Provide the (x, y) coordinate of the cell's center where the given text is located.  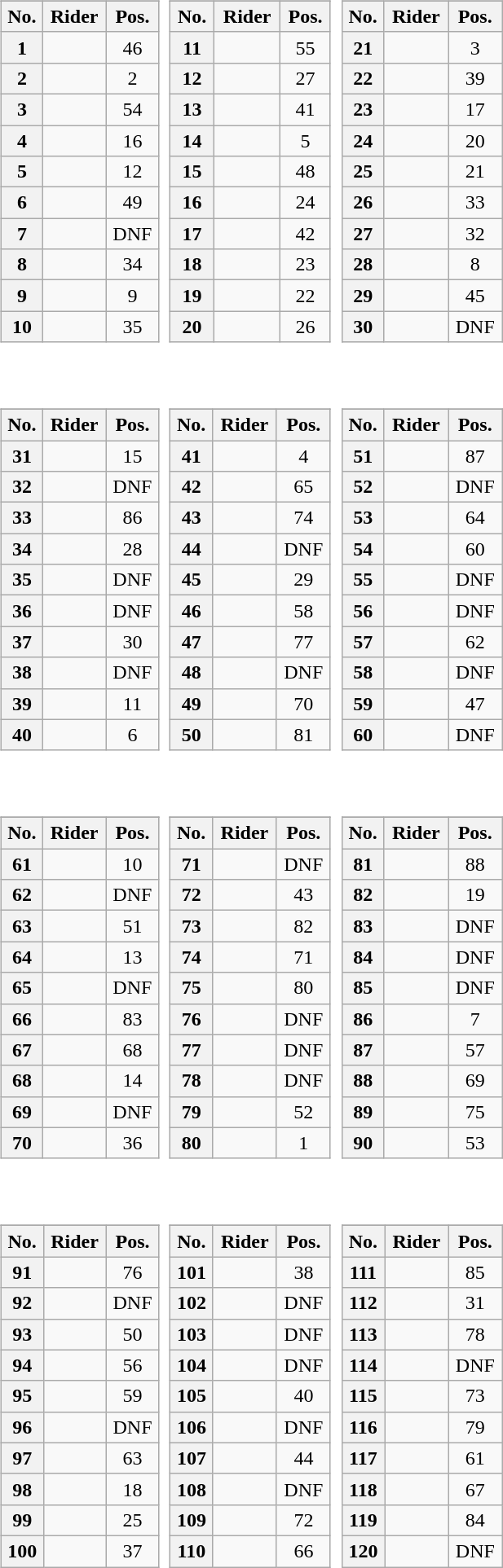
92 (22, 1303)
107 (192, 1458)
95 (22, 1396)
90 (363, 1143)
101 (192, 1272)
93 (22, 1334)
109 (192, 1520)
104 (192, 1365)
106 (192, 1427)
111 (364, 1272)
94 (22, 1365)
97 (22, 1458)
108 (192, 1489)
No. Rider Pos. 41 4 42 65 43 74 44 DNF 45 29 46 58 47 77 48 DNF 49 70 50 81 (253, 569)
120 (364, 1551)
102 (192, 1303)
98 (22, 1489)
105 (192, 1396)
91 (22, 1272)
114 (364, 1365)
96 (22, 1427)
112 (364, 1303)
110 (192, 1551)
100 (22, 1551)
89 (363, 1112)
103 (192, 1334)
No. Rider Pos. 71 DNF 72 43 73 82 74 71 75 80 76 DNF 77 DNF 78 DNF 79 52 80 1 (253, 977)
116 (364, 1427)
117 (364, 1458)
119 (364, 1520)
99 (22, 1520)
118 (364, 1489)
113 (364, 1334)
115 (364, 1396)
